Pinpoint the cell where the given text exists, returning its [x, y] midpoint coordinate. 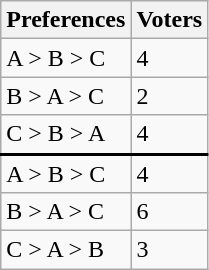
Preferences [66, 20]
C > A > B [66, 250]
2 [170, 96]
3 [170, 250]
C > B > A [66, 134]
Voters [170, 20]
6 [170, 212]
